From the cell containing the given text, extract its center point as [X, Y] coordinate. 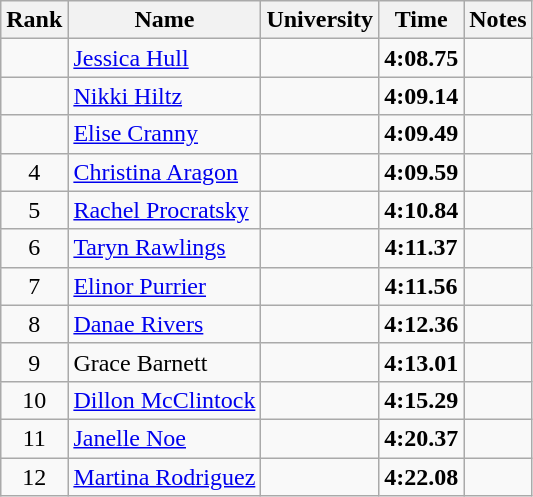
Jessica Hull [164, 58]
6 [34, 248]
4:09.59 [422, 172]
7 [34, 286]
Time [422, 20]
Elinor Purrier [164, 286]
Danae Rivers [164, 324]
Janelle Noe [164, 438]
4:11.56 [422, 286]
4:11.37 [422, 248]
University [320, 20]
4:22.08 [422, 477]
8 [34, 324]
Rank [34, 20]
Elise Cranny [164, 134]
Notes [498, 20]
10 [34, 400]
Nikki Hiltz [164, 96]
4:09.49 [422, 134]
4:09.14 [422, 96]
5 [34, 210]
12 [34, 477]
4 [34, 172]
4:10.84 [422, 210]
4:12.36 [422, 324]
4:20.37 [422, 438]
4:15.29 [422, 400]
11 [34, 438]
Taryn Rawlings [164, 248]
Rachel Procratsky [164, 210]
Christina Aragon [164, 172]
Grace Barnett [164, 362]
Name [164, 20]
9 [34, 362]
4:13.01 [422, 362]
Dillon McClintock [164, 400]
4:08.75 [422, 58]
Martina Rodriguez [164, 477]
